Locate the cell with the specified text and output its [x, y] center coordinate. 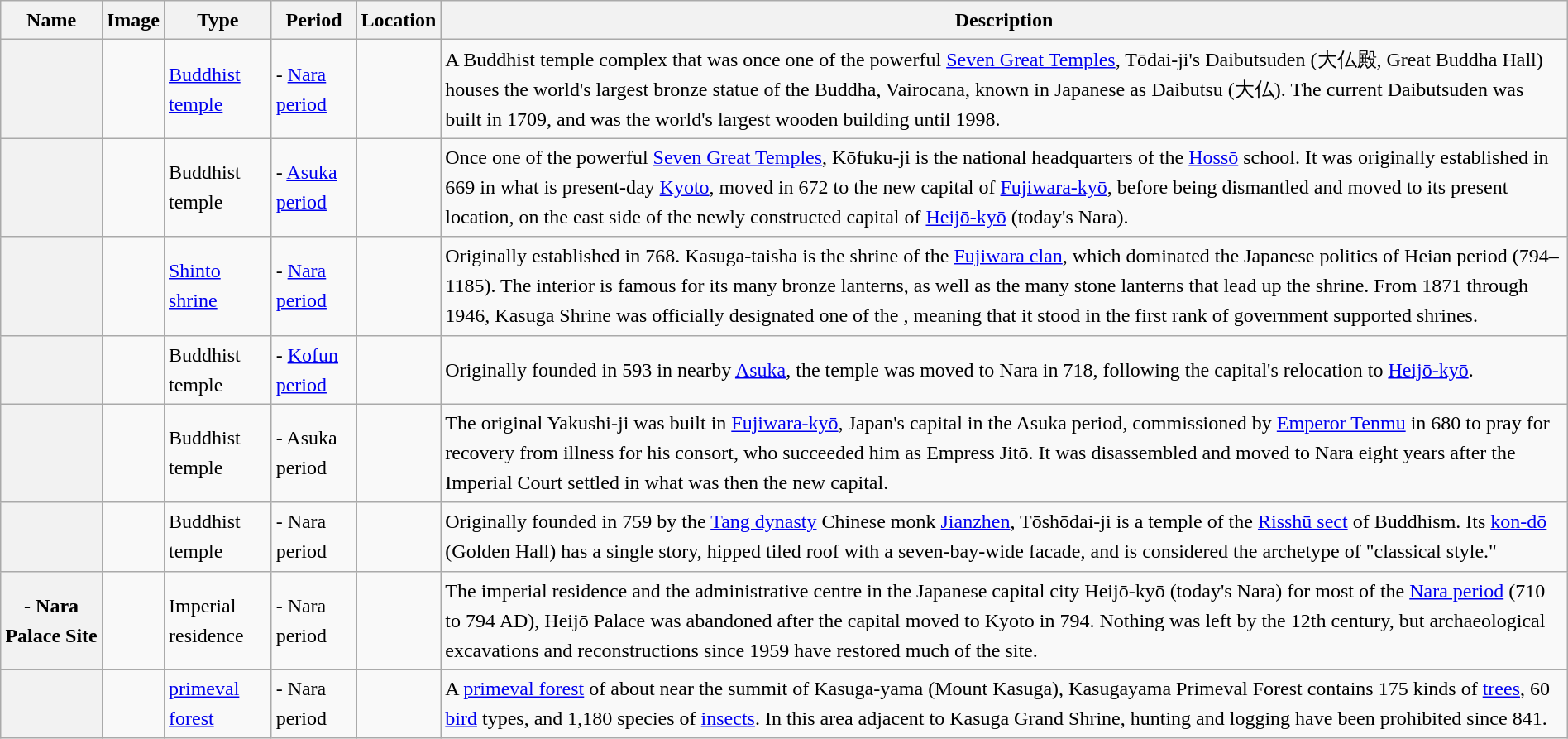
- Kofun period [314, 369]
Period [314, 20]
Type [218, 20]
Image [132, 20]
Shinto shrine [218, 286]
Name [51, 20]
Originally founded in 593 in nearby Asuka, the temple was moved to Nara in 718, following the capital's relocation to Heijō-kyō. [1004, 369]
Location [399, 20]
Description [1004, 20]
- Nara Palace Site [51, 621]
Imperial residence [218, 621]
primeval forest [218, 703]
